For the text-containing cell, return its midpoint in (X, Y) coordinate format. 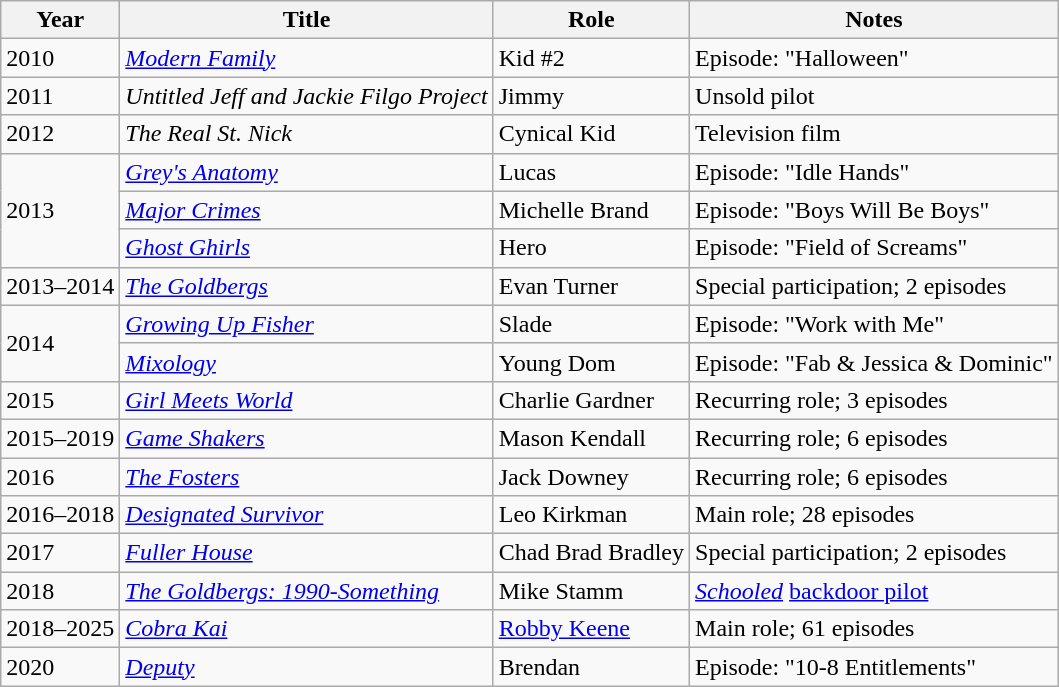
2011 (60, 96)
Deputy (306, 667)
The Fosters (306, 477)
2012 (60, 134)
Main role; 61 episodes (874, 629)
Cobra Kai (306, 629)
2013 (60, 210)
Charlie Gardner (591, 400)
Episode: "Fab & Jessica & Dominic" (874, 362)
Episode: "10-8 Entitlements" (874, 667)
Jimmy (591, 96)
2016–2018 (60, 515)
Robby Keene (591, 629)
Grey's Anatomy (306, 172)
Brendan (591, 667)
Cynical Kid (591, 134)
Mike Stamm (591, 591)
Modern Family (306, 58)
Year (60, 20)
Mixology (306, 362)
Lucas (591, 172)
Role (591, 20)
Unsold pilot (874, 96)
2010 (60, 58)
Episode: "Field of Screams" (874, 248)
2018–2025 (60, 629)
Recurring role; 3 episodes (874, 400)
The Goldbergs (306, 286)
Episode: "Work with Me" (874, 324)
Hero (591, 248)
Fuller House (306, 553)
Ghost Ghirls (306, 248)
The Real St. Nick (306, 134)
Title (306, 20)
Television film (874, 134)
2020 (60, 667)
2015–2019 (60, 438)
Chad Brad Bradley (591, 553)
Game Shakers (306, 438)
Notes (874, 20)
Slade (591, 324)
2016 (60, 477)
Young Dom (591, 362)
Mason Kendall (591, 438)
2018 (60, 591)
Leo Kirkman (591, 515)
2015 (60, 400)
Jack Downey (591, 477)
2017 (60, 553)
Untitled Jeff and Jackie Filgo Project (306, 96)
Major Crimes (306, 210)
Girl Meets World (306, 400)
Evan Turner (591, 286)
Michelle Brand (591, 210)
Designated Survivor (306, 515)
Growing Up Fisher (306, 324)
Kid #2 (591, 58)
The Goldbergs: 1990-Something (306, 591)
Episode: "Boys Will Be Boys" (874, 210)
2014 (60, 343)
Episode: "Idle Hands" (874, 172)
Episode: "Halloween" (874, 58)
2013–2014 (60, 286)
Schooled backdoor pilot (874, 591)
Main role; 28 episodes (874, 515)
